Detect which cell encompasses the target text, then output its [x, y] center coordinate. 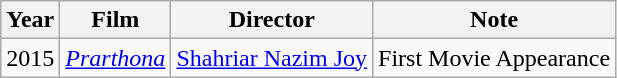
Film [116, 20]
Shahriar Nazim Joy [272, 58]
2015 [30, 58]
Director [272, 20]
Note [494, 20]
Year [30, 20]
Prarthona [116, 58]
First Movie Appearance [494, 58]
